Identify which cell holds the provided text, then report its (x, y) central coordinate. 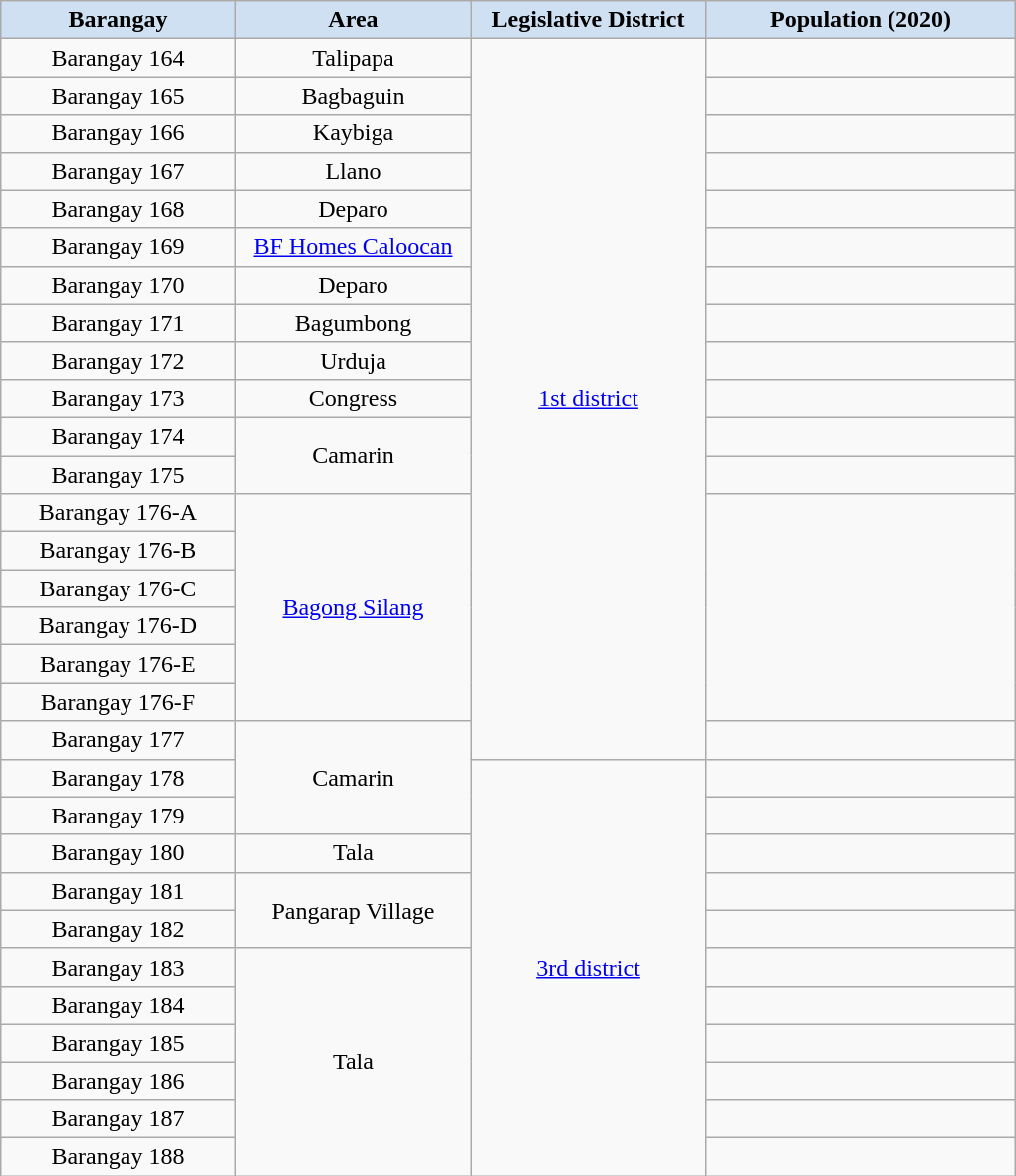
Barangay 172 (118, 360)
Legislative District (588, 20)
3rd district (588, 968)
Barangay 176-F (118, 702)
Barangay 188 (118, 1157)
Barangay 174 (118, 436)
Llano (353, 171)
Kaybiga (353, 133)
Congress (353, 398)
Urduja (353, 360)
Barangay 166 (118, 133)
Barangay 164 (118, 58)
BF Homes Caloocan (353, 247)
Barangay 180 (118, 853)
Barangay 178 (118, 778)
Barangay 171 (118, 323)
Barangay 177 (118, 740)
Bagumbong (353, 323)
Population (2020) (861, 20)
Pangarap Village (353, 910)
Barangay 182 (118, 929)
Barangay 175 (118, 475)
Barangay 168 (118, 209)
Barangay 179 (118, 816)
1st district (588, 398)
Barangay 169 (118, 247)
Barangay 176-E (118, 664)
Barangay 183 (118, 967)
Barangay 176-B (118, 551)
Barangay 184 (118, 1005)
Barangay 185 (118, 1043)
Barangay 170 (118, 285)
Barangay 167 (118, 171)
Barangay 176-D (118, 626)
Barangay 181 (118, 891)
Barangay 176-A (118, 513)
Area (353, 20)
Barangay 186 (118, 1080)
Barangay (118, 20)
Talipapa (353, 58)
Barangay 173 (118, 398)
Barangay 187 (118, 1119)
Bagbaguin (353, 96)
Barangay 165 (118, 96)
Barangay 176-C (118, 588)
Bagong Silang (353, 607)
